Search for the cell housing the specified text and yield its (x, y) center coordinate. 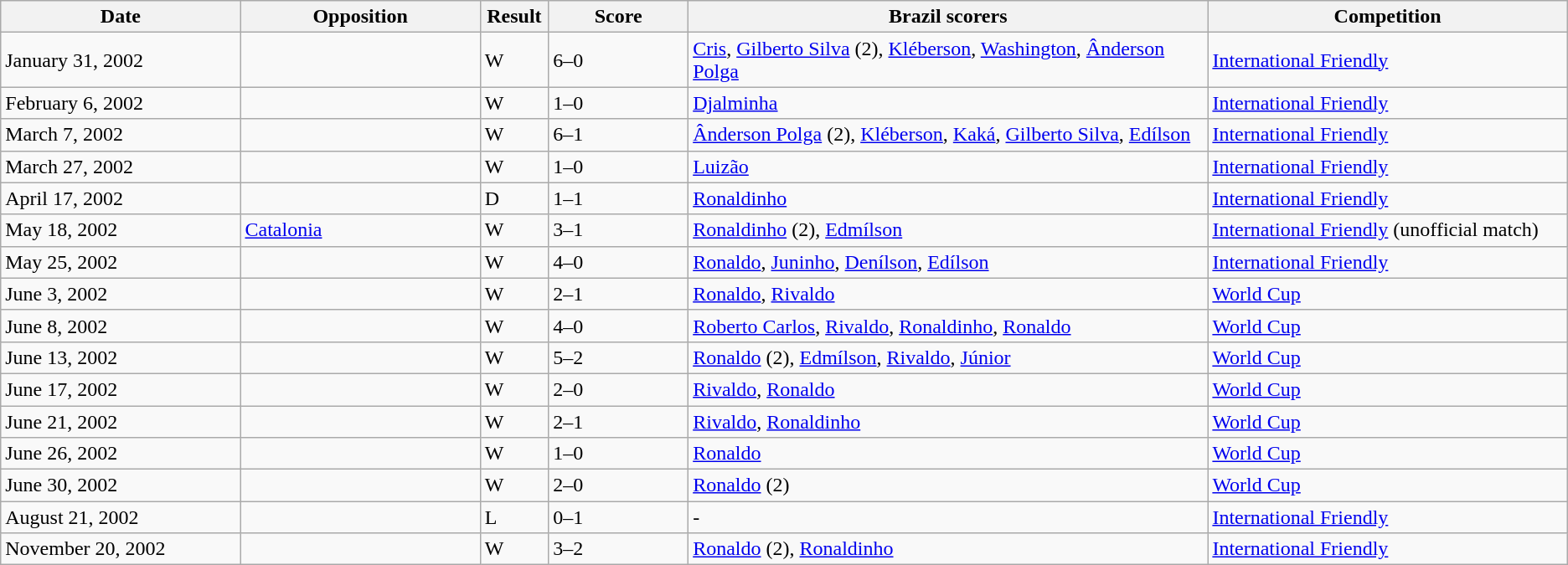
1–1 (618, 198)
Ânderson Polga (2), Kléberson, Kaká, Gilberto Silva, Edílson (948, 135)
March 27, 2002 (121, 167)
Catalonia (360, 230)
Ronaldo, Juninho, Denílson, Edílson (948, 262)
June 3, 2002 (121, 294)
Roberto Carlos, Rivaldo, Ronaldinho, Ronaldo (948, 326)
L (514, 517)
April 17, 2002 (121, 198)
June 26, 2002 (121, 454)
D (514, 198)
Ronaldinho (2), Edmílson (948, 230)
3–1 (618, 230)
Rivaldo, Ronaldinho (948, 421)
Ronaldo, Rivaldo (948, 294)
Ronaldo (2), Edmílson, Rivaldo, Júnior (948, 357)
Ronaldo (2), Ronaldinho (948, 549)
6–0 (618, 60)
6–1 (618, 135)
Ronaldo (948, 454)
May 25, 2002 (121, 262)
Score (618, 17)
5–2 (618, 357)
Ronaldo (2) (948, 485)
Brazil scorers (948, 17)
Djalminha (948, 103)
June 17, 2002 (121, 389)
Date (121, 17)
Cris, Gilberto Silva (2), Kléberson, Washington, Ânderson Polga (948, 60)
June 21, 2002 (121, 421)
- (948, 517)
January 31, 2002 (121, 60)
August 21, 2002 (121, 517)
Ronaldinho (948, 198)
June 13, 2002 (121, 357)
Rivaldo, Ronaldo (948, 389)
Competition (1387, 17)
March 7, 2002 (121, 135)
November 20, 2002 (121, 549)
February 6, 2002 (121, 103)
Opposition (360, 17)
June 30, 2002 (121, 485)
Result (514, 17)
International Friendly (unofficial match) (1387, 230)
May 18, 2002 (121, 230)
0–1 (618, 517)
June 8, 2002 (121, 326)
Luizão (948, 167)
3–2 (618, 549)
